From the cell containing the given text, extract its center point as (X, Y) coordinate. 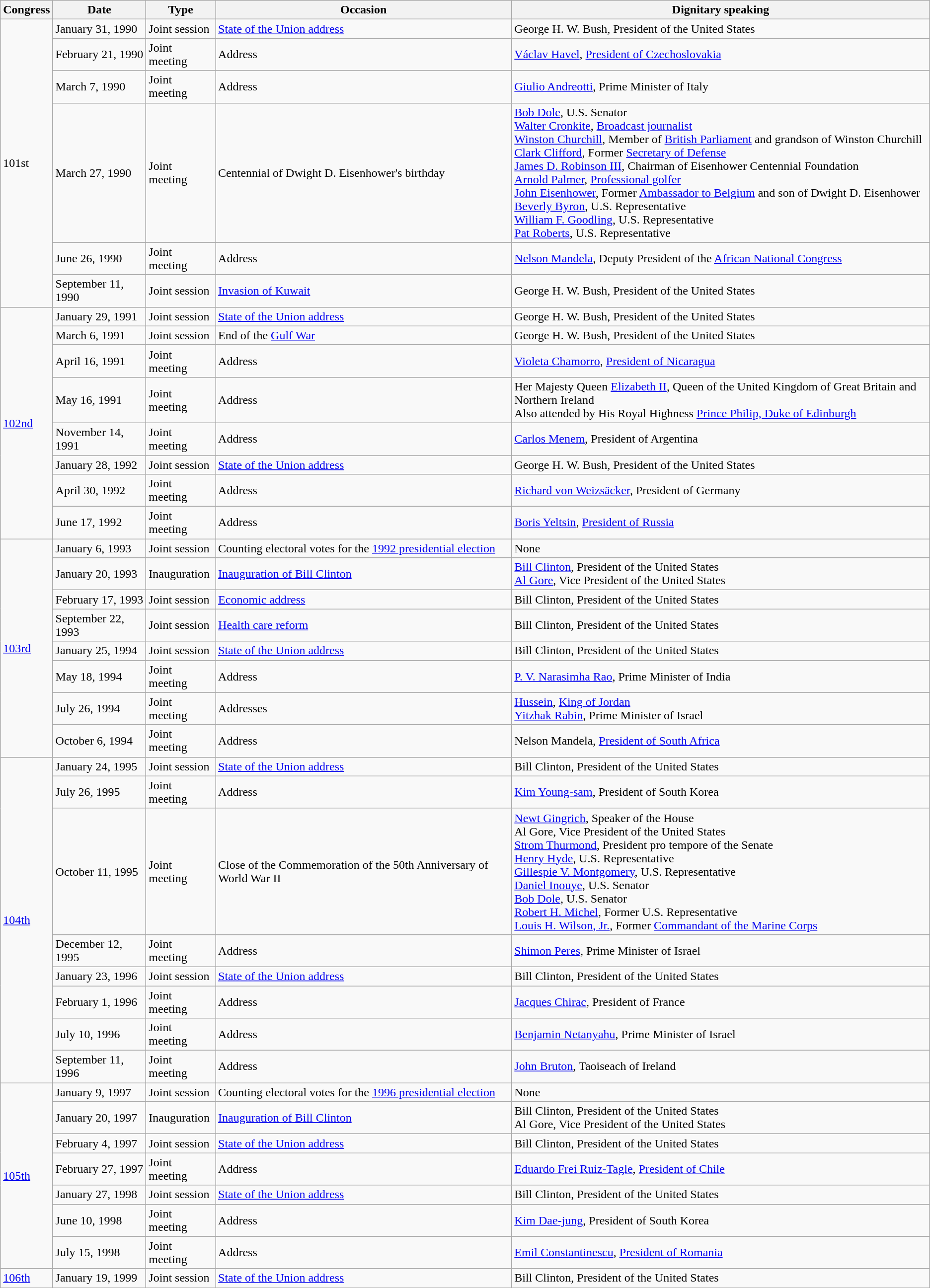
July 15, 1998 (99, 1253)
106th (27, 1278)
105th (27, 1176)
January 28, 1992 (99, 464)
April 16, 1991 (99, 361)
July 26, 1994 (99, 708)
July 26, 1995 (99, 792)
January 23, 1996 (99, 976)
Emil Constantinescu, President of Romania (720, 1253)
Dignitary speaking (720, 10)
Kim Young-sam, President of South Korea (720, 792)
101st (27, 163)
Boris Yeltsin, President of Russia (720, 523)
December 12, 1995 (99, 951)
Hussein, King of JordanYitzhak Rabin, Prime Minister of Israel (720, 708)
January 19, 1999 (99, 1278)
June 26, 1990 (99, 258)
Health care reform (364, 625)
February 17, 1993 (99, 600)
Richard von Weizsäcker, President of Germany (720, 491)
June 17, 1992 (99, 523)
March 27, 1990 (99, 173)
Jacques Chirac, President of France (720, 1001)
June 10, 1998 (99, 1220)
May 16, 1991 (99, 400)
Nelson Mandela, Deputy President of the African National Congress (720, 258)
P. V. Narasimha Rao, Prime Minister of India (720, 677)
Congress (27, 10)
Giulio Andreotti, Prime Minister of Italy (720, 86)
January 9, 1997 (99, 1092)
March 6, 1991 (99, 335)
January 20, 1997 (99, 1118)
October 11, 1995 (99, 871)
Carlos Menem, President of Argentina (720, 439)
104th (27, 920)
End of the Gulf War (364, 335)
February 4, 1997 (99, 1143)
Nelson Mandela, President of South Africa (720, 741)
February 21, 1990 (99, 55)
October 6, 1994 (99, 741)
Invasion of Kuwait (364, 291)
January 29, 1991 (99, 316)
Centennial of Dwight D. Eisenhower's birthday (364, 173)
Type (181, 10)
November 14, 1991 (99, 439)
January 25, 1994 (99, 651)
Counting electoral votes for the 1996 presidential election (364, 1092)
103rd (27, 648)
Kim Dae-jung, President of South Korea (720, 1220)
January 31, 1990 (99, 29)
May 18, 1994 (99, 677)
September 11, 1990 (99, 291)
Economic address (364, 600)
Counting electoral votes for the 1992 presidential election (364, 548)
Violeta Chamorro, President of Nicaragua (720, 361)
Date (99, 10)
Shimon Peres, Prime Minister of Israel (720, 951)
September 22, 1993 (99, 625)
January 6, 1993 (99, 548)
September 11, 1996 (99, 1067)
February 27, 1997 (99, 1169)
July 10, 1996 (99, 1034)
January 20, 1993 (99, 574)
January 27, 1998 (99, 1195)
Addresses (364, 708)
Close of the Commemoration of the 50th Anniversary of World War II (364, 871)
102nd (27, 423)
February 1, 1996 (99, 1001)
January 24, 1995 (99, 766)
Eduardo Frei Ruiz-Tagle, President of Chile (720, 1169)
John Bruton, Taoiseach of Ireland (720, 1067)
Occasion (364, 10)
Benjamin Netanyahu, Prime Minister of Israel (720, 1034)
April 30, 1992 (99, 491)
March 7, 1990 (99, 86)
Václav Havel, President of Czechoslovakia (720, 55)
